Scan for the cell matching the given text and deliver its [X, Y] coordinate at center. 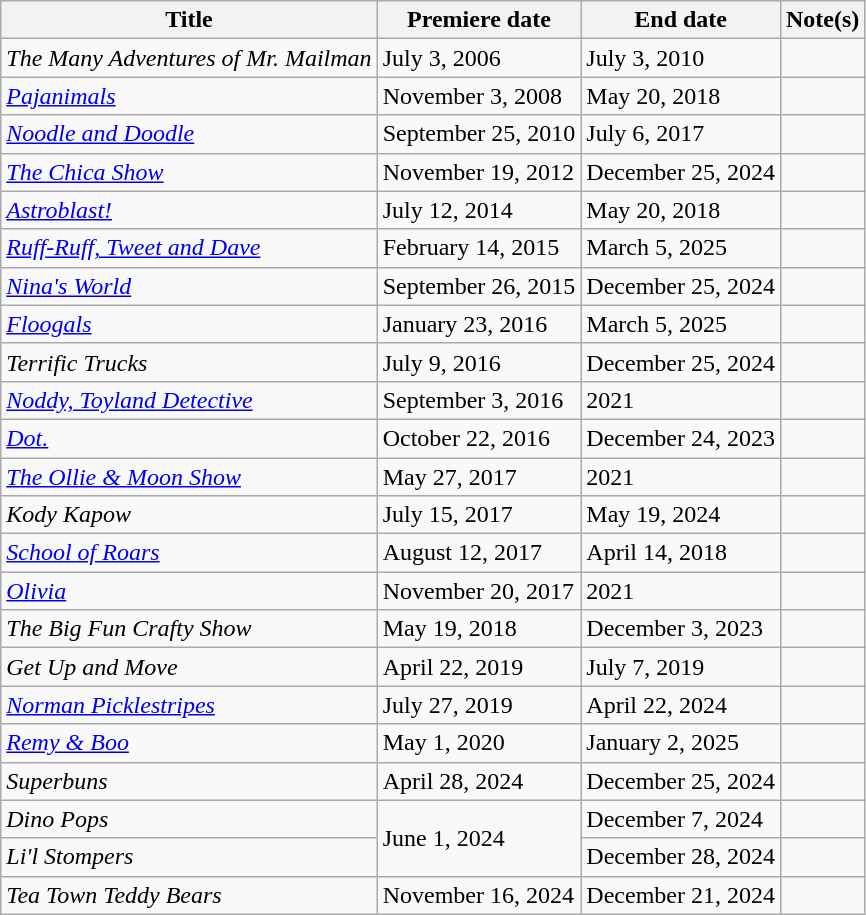
End date [681, 20]
Floogals [189, 324]
October 22, 2016 [479, 438]
Superbuns [189, 781]
The Many Adventures of Mr. Mailman [189, 58]
July 3, 2010 [681, 58]
Kody Kapow [189, 515]
January 23, 2016 [479, 324]
December 3, 2023 [681, 629]
July 7, 2019 [681, 667]
May 19, 2024 [681, 515]
Olivia [189, 591]
Premiere date [479, 20]
April 28, 2024 [479, 781]
Noddy, Toyland Detective [189, 400]
August 12, 2017 [479, 553]
Remy & Boo [189, 743]
July 9, 2016 [479, 362]
April 22, 2019 [479, 667]
May 27, 2017 [479, 477]
December 24, 2023 [681, 438]
November 3, 2008 [479, 96]
April 14, 2018 [681, 553]
July 6, 2017 [681, 134]
July 3, 2006 [479, 58]
Tea Town Teddy Bears [189, 895]
Terrific Trucks [189, 362]
Noodle and Doodle [189, 134]
Get Up and Move [189, 667]
Astroblast! [189, 210]
Ruff-Ruff, Tweet and Dave [189, 248]
November 16, 2024 [479, 895]
The Ollie & Moon Show [189, 477]
May 1, 2020 [479, 743]
April 22, 2024 [681, 705]
Dino Pops [189, 819]
September 3, 2016 [479, 400]
December 28, 2024 [681, 857]
July 27, 2019 [479, 705]
September 26, 2015 [479, 286]
Nina's World [189, 286]
Dot. [189, 438]
Norman Picklestripes [189, 705]
September 25, 2010 [479, 134]
July 15, 2017 [479, 515]
May 19, 2018 [479, 629]
School of Roars [189, 553]
January 2, 2025 [681, 743]
June 1, 2024 [479, 838]
Title [189, 20]
Pajanimals [189, 96]
The Chica Show [189, 172]
November 20, 2017 [479, 591]
July 12, 2014 [479, 210]
December 21, 2024 [681, 895]
February 14, 2015 [479, 248]
Note(s) [822, 20]
November 19, 2012 [479, 172]
December 7, 2024 [681, 819]
Li'l Stompers [189, 857]
The Big Fun Crafty Show [189, 629]
